Return the [X, Y] coordinate for the center point of the cell that contains the specified text.  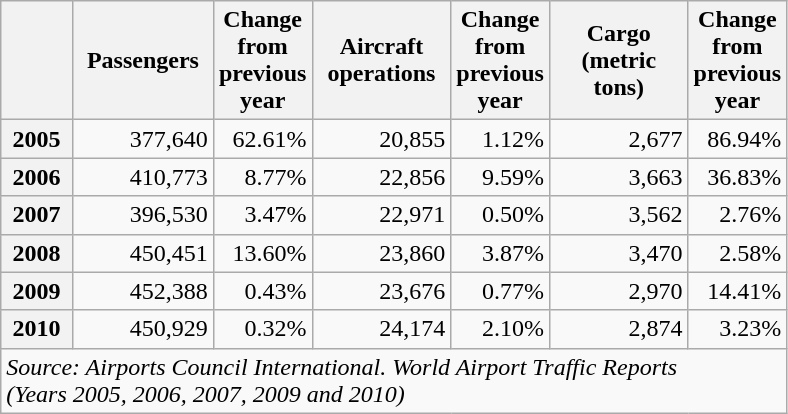
410,773 [142, 177]
2005 [37, 139]
14.41% [738, 291]
3.23% [738, 329]
2,874 [618, 329]
36.83% [738, 177]
Cargo(metric tons) [618, 60]
2.58% [738, 253]
22,971 [382, 215]
24,174 [382, 329]
3,562 [618, 215]
3,470 [618, 253]
3.87% [500, 253]
2006 [37, 177]
Source: Airports Council International. World Airport Traffic Reports(Years 2005, 2006, 2007, 2009 and 2010) [394, 380]
23,676 [382, 291]
0.32% [262, 329]
452,388 [142, 291]
450,451 [142, 253]
2009 [37, 291]
0.77% [500, 291]
1.12% [500, 139]
3.47% [262, 215]
2,677 [618, 139]
0.43% [262, 291]
62.61% [262, 139]
23,860 [382, 253]
Passengers [142, 60]
3,663 [618, 177]
2.76% [738, 215]
20,855 [382, 139]
2.10% [500, 329]
2008 [37, 253]
9.59% [500, 177]
2010 [37, 329]
8.77% [262, 177]
2007 [37, 215]
450,929 [142, 329]
Aircraft operations [382, 60]
396,530 [142, 215]
377,640 [142, 139]
86.94% [738, 139]
13.60% [262, 253]
2,970 [618, 291]
22,856 [382, 177]
0.50% [500, 215]
